Identify which cell holds the provided text, then report its [X, Y] central coordinate. 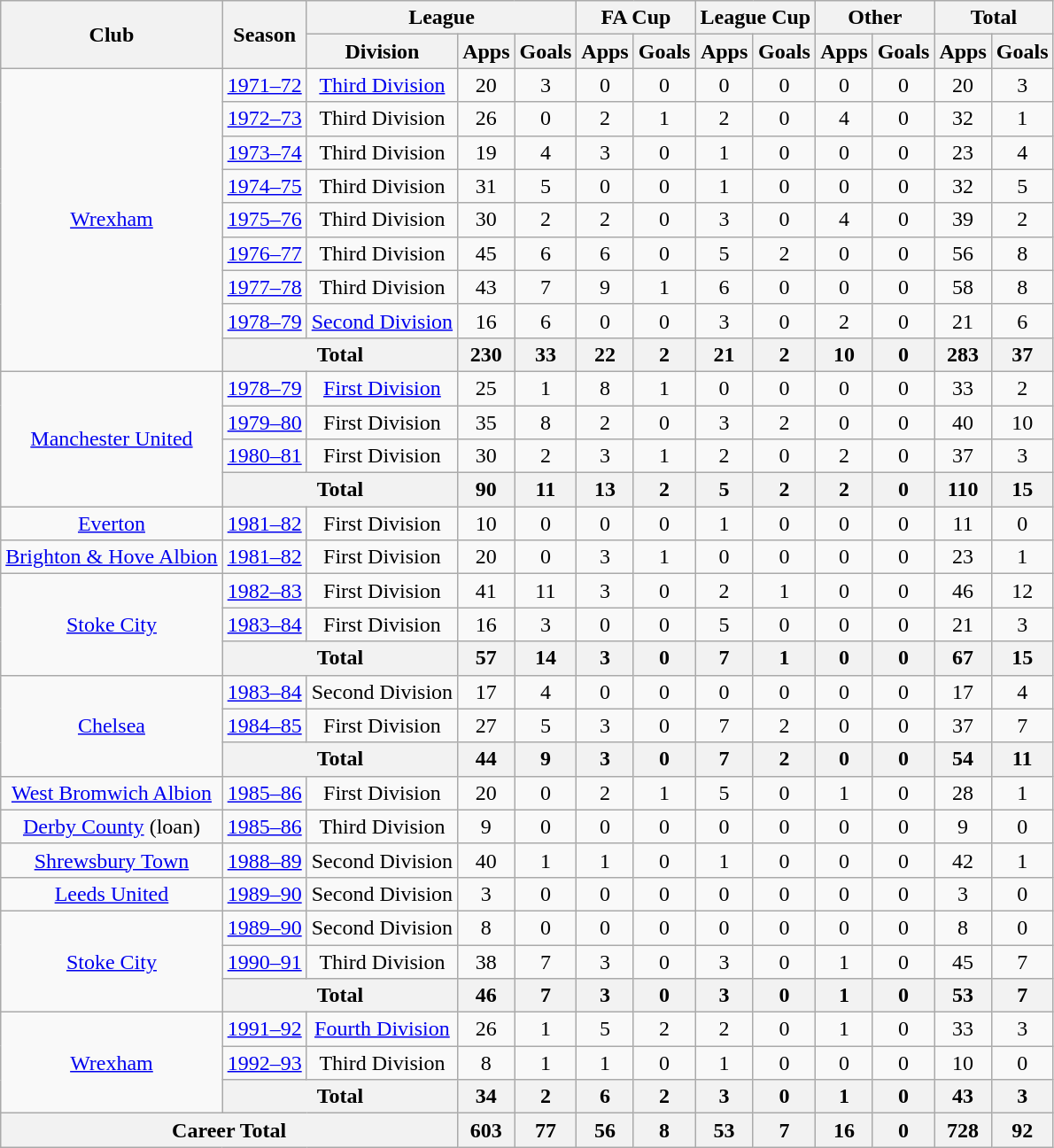
1976–77 [264, 253]
110 [963, 490]
Everton [112, 524]
1990–91 [264, 961]
90 [486, 490]
1992–93 [264, 1063]
1988–89 [264, 860]
28 [963, 793]
13 [605, 490]
Derby County (loan) [112, 826]
Chelsea [112, 725]
1971–72 [264, 85]
1974–75 [264, 186]
1991–92 [264, 1029]
1979–80 [264, 423]
League [441, 18]
25 [486, 388]
22 [605, 354]
77 [546, 1130]
44 [486, 759]
1977–78 [264, 287]
54 [963, 759]
31 [486, 186]
35 [486, 423]
39 [963, 220]
Division [382, 51]
Brighton & Hove Albion [112, 557]
27 [486, 725]
728 [963, 1130]
Leeds United [112, 894]
58 [963, 287]
92 [1022, 1130]
1980–81 [264, 456]
41 [486, 591]
230 [486, 354]
Manchester United [112, 438]
67 [963, 658]
Shrewsbury Town [112, 860]
1975–76 [264, 220]
League Cup [756, 18]
Season [264, 35]
FA Cup [636, 18]
1972–73 [264, 119]
Fourth Division [382, 1029]
1982–83 [264, 591]
42 [963, 860]
1973–74 [264, 152]
Club [112, 35]
12 [1022, 591]
19 [486, 152]
1984–85 [264, 725]
14 [546, 658]
34 [486, 1097]
Career Total [229, 1130]
Other [875, 18]
West Bromwich Albion [112, 793]
603 [486, 1130]
38 [486, 961]
283 [963, 354]
57 [486, 658]
